Locate the cell with the specified text and output its [x, y] center coordinate. 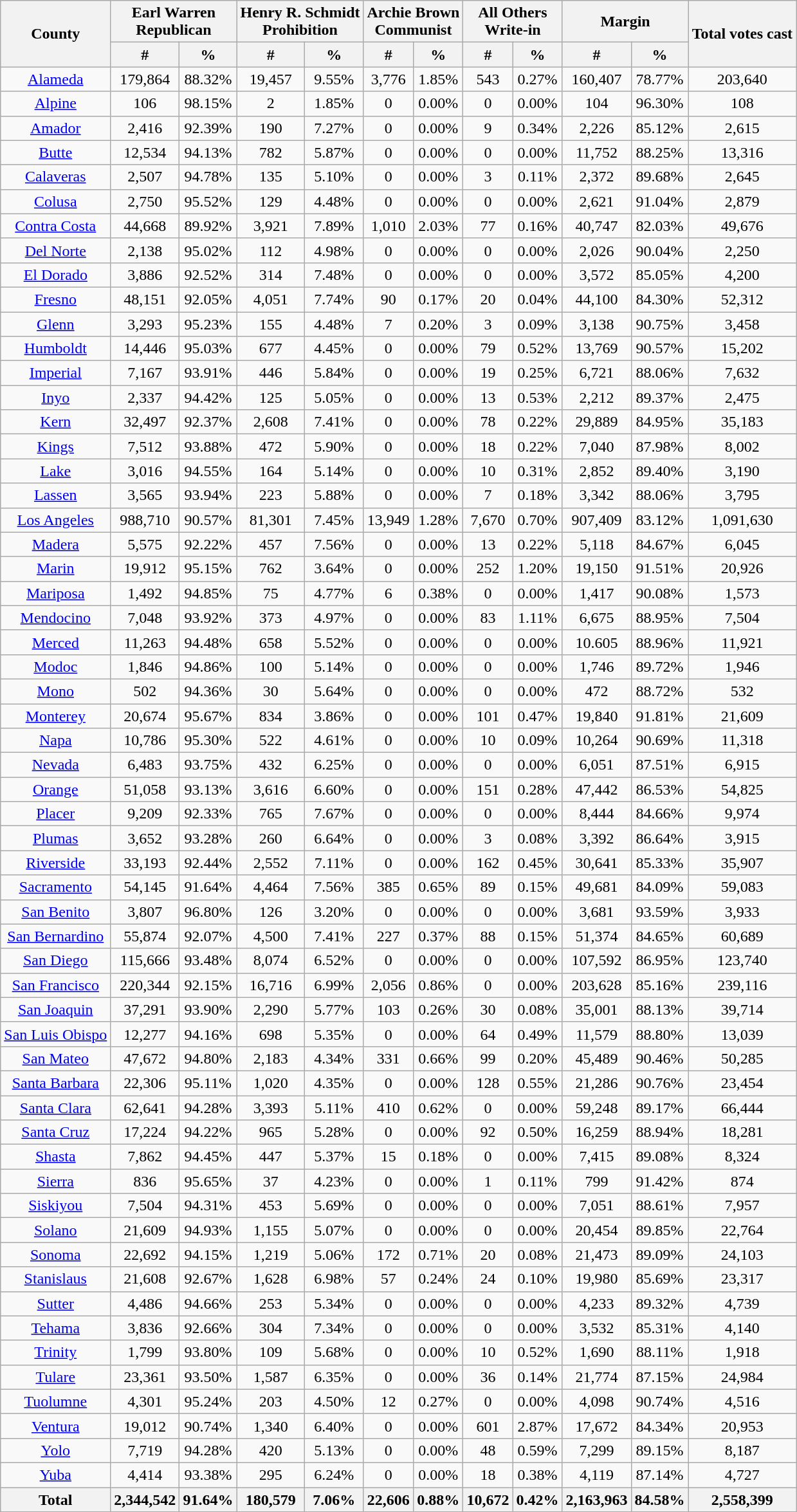
89.40% [660, 471]
Margin [625, 22]
50,285 [742, 1058]
7,299 [597, 1450]
93.94% [208, 495]
94.93% [208, 1230]
84.67% [660, 544]
0.50% [538, 1132]
78.77% [660, 79]
84.95% [660, 422]
3,795 [742, 495]
Madera [55, 544]
7,957 [742, 1206]
3,921 [271, 226]
20,674 [145, 716]
Mono [55, 691]
453 [271, 1206]
Amador [55, 128]
Santa Clara [55, 1107]
13,949 [389, 520]
3,565 [145, 495]
Inyo [55, 398]
24,984 [742, 1377]
32,497 [145, 422]
0.55% [538, 1083]
86.64% [660, 838]
7,040 [597, 447]
155 [271, 324]
93.90% [208, 1010]
Siskiyou [55, 1206]
89.08% [660, 1157]
295 [271, 1475]
698 [271, 1034]
57 [389, 1279]
29,889 [597, 422]
11,921 [742, 642]
5.10% [334, 177]
11,318 [742, 741]
6.25% [334, 765]
Kings [55, 447]
89.92% [208, 226]
94.78% [208, 177]
11,579 [597, 1034]
203,628 [597, 985]
18,281 [742, 1132]
88.96% [660, 642]
90.46% [660, 1058]
92 [488, 1132]
12,277 [145, 1034]
94.15% [208, 1255]
2,344,542 [145, 1500]
108 [742, 104]
3,392 [597, 838]
5.69% [334, 1206]
0.28% [538, 789]
834 [271, 716]
7,415 [597, 1157]
San Francisco [55, 985]
0.17% [437, 299]
162 [488, 863]
457 [271, 544]
88 [488, 936]
2,226 [597, 128]
Los Angeles [55, 520]
7,670 [488, 520]
115,666 [145, 961]
2,138 [145, 250]
77 [488, 226]
60,689 [742, 936]
432 [271, 765]
1,918 [742, 1352]
84.34% [660, 1426]
95.30% [208, 741]
2,645 [742, 177]
94.86% [208, 667]
13,039 [742, 1034]
2,621 [597, 201]
85.69% [660, 1279]
Tuolumne [55, 1401]
94.13% [208, 152]
88.61% [660, 1206]
44,668 [145, 226]
420 [271, 1450]
Mariposa [55, 593]
4,098 [597, 1401]
Stanislaus [55, 1279]
16,259 [597, 1132]
San Mateo [55, 1058]
532 [742, 691]
0.25% [538, 373]
11,752 [597, 152]
95.52% [208, 201]
3,138 [597, 324]
Yolo [55, 1450]
95.02% [208, 250]
410 [389, 1107]
988,710 [145, 520]
6.98% [334, 1279]
1,587 [271, 1377]
91.42% [660, 1181]
907,409 [597, 520]
Earl WarrenRepublican [174, 22]
94.55% [208, 471]
Butte [55, 152]
95.15% [208, 569]
9,209 [145, 814]
Merced [55, 642]
128 [488, 1083]
0.14% [538, 1377]
96.80% [208, 912]
86.95% [660, 961]
7,167 [145, 373]
4,119 [597, 1475]
93.92% [208, 618]
10,264 [597, 741]
Lake [55, 471]
Archie BrownCommunist [413, 22]
88.72% [660, 691]
0.37% [437, 936]
5.88% [334, 495]
22,606 [389, 1500]
93.48% [208, 961]
1,628 [271, 1279]
227 [389, 936]
160,407 [597, 79]
94.16% [208, 1034]
Orange [55, 789]
5.64% [334, 691]
106 [145, 104]
9 [488, 128]
3,190 [742, 471]
24,103 [742, 1255]
Colusa [55, 201]
Yuba [55, 1475]
6.60% [334, 789]
98.15% [208, 104]
95.23% [208, 324]
Sutter [55, 1304]
15,202 [742, 349]
35,907 [742, 863]
35,183 [742, 422]
1,690 [597, 1352]
151 [488, 789]
3.64% [334, 569]
836 [145, 1181]
20,953 [742, 1426]
2,250 [742, 250]
5.07% [334, 1230]
40,747 [597, 226]
Fresno [55, 299]
Sonoma [55, 1255]
4.35% [334, 1083]
2,337 [145, 398]
3,933 [742, 912]
2,026 [597, 250]
21,608 [145, 1279]
84.30% [660, 299]
0.71% [437, 1255]
94.36% [208, 691]
4.34% [334, 1058]
2,475 [742, 398]
4,301 [145, 1401]
304 [271, 1328]
1 [488, 1181]
129 [271, 201]
4,486 [145, 1304]
8,324 [742, 1157]
92.67% [208, 1279]
2,290 [271, 1010]
5.34% [334, 1304]
54,145 [145, 887]
0.10% [538, 1279]
Sacramento [55, 887]
19,150 [597, 569]
95.24% [208, 1401]
7.74% [334, 299]
0.47% [538, 716]
San Diego [55, 961]
92.05% [208, 299]
Nevada [55, 765]
2,615 [742, 128]
4,727 [742, 1475]
0.59% [538, 1450]
64 [488, 1034]
84.66% [660, 814]
126 [271, 912]
5.90% [334, 447]
0.88% [437, 1500]
San Joaquin [55, 1010]
90.75% [660, 324]
1,010 [389, 226]
91.04% [660, 201]
2,852 [597, 471]
172 [389, 1255]
179,864 [145, 79]
83.12% [660, 520]
253 [271, 1304]
4,140 [742, 1328]
Del Norte [55, 250]
12,534 [145, 152]
0.45% [538, 863]
658 [271, 642]
1,799 [145, 1352]
601 [488, 1426]
3,016 [145, 471]
30,641 [597, 863]
88.94% [660, 1132]
373 [271, 618]
92.15% [208, 985]
1,219 [271, 1255]
90.69% [660, 741]
2,552 [271, 863]
3,681 [597, 912]
543 [488, 79]
94.85% [208, 593]
20,926 [742, 569]
93.13% [208, 789]
78 [488, 422]
6,915 [742, 765]
502 [145, 691]
93.88% [208, 447]
2 [271, 104]
4,500 [271, 936]
4.23% [334, 1181]
Glenn [55, 324]
1.28% [437, 520]
19 [488, 373]
88.11% [660, 1352]
3.86% [334, 716]
3,915 [742, 838]
6,675 [597, 618]
2,372 [597, 177]
107,592 [597, 961]
85.16% [660, 985]
92.33% [208, 814]
93.38% [208, 1475]
2,879 [742, 201]
10,786 [145, 741]
93.50% [208, 1377]
7.45% [334, 520]
3,776 [389, 79]
7.11% [334, 863]
12 [389, 1401]
5,575 [145, 544]
4,739 [742, 1304]
7.48% [334, 275]
4,233 [597, 1304]
0.24% [437, 1279]
Kern [55, 422]
0.26% [437, 1010]
66,444 [742, 1107]
88.32% [208, 79]
24 [488, 1279]
9.55% [334, 79]
84.58% [660, 1500]
Riverside [55, 863]
4,414 [145, 1475]
101 [488, 716]
8,074 [271, 961]
45,489 [597, 1058]
21,473 [597, 1255]
104 [597, 104]
92.44% [208, 863]
6.99% [334, 985]
85.33% [660, 863]
1.20% [538, 569]
Plumas [55, 838]
3,886 [145, 275]
59,083 [742, 887]
Tulare [55, 1377]
13,316 [742, 152]
17,672 [597, 1426]
Sierra [55, 1181]
Solano [55, 1230]
3,652 [145, 838]
92.66% [208, 1328]
180,579 [271, 1500]
0.16% [538, 226]
Henry R. SchmidtProhibition [300, 22]
San Luis Obispo [55, 1034]
89 [488, 887]
22,764 [742, 1230]
99 [488, 1058]
6,045 [742, 544]
223 [271, 495]
6,721 [597, 373]
85.05% [660, 275]
0.66% [437, 1058]
5.13% [334, 1450]
47,442 [597, 789]
94.48% [208, 642]
7.67% [334, 814]
All OthersWrite-in [513, 22]
86.53% [660, 789]
8,002 [742, 447]
19,457 [271, 79]
239,116 [742, 985]
0.65% [437, 887]
Lassen [55, 495]
Alpine [55, 104]
37,291 [145, 1010]
15 [389, 1157]
2,183 [271, 1058]
0.34% [538, 128]
Imperial [55, 373]
1,492 [145, 593]
103 [389, 1010]
San Benito [55, 912]
7.06% [334, 1500]
95.67% [208, 716]
0.62% [437, 1107]
762 [271, 569]
3,293 [145, 324]
49,681 [597, 887]
5.68% [334, 1352]
2,416 [145, 128]
94.42% [208, 398]
4.98% [334, 250]
7.89% [334, 226]
85.31% [660, 1328]
5.37% [334, 1157]
2,507 [145, 177]
90 [389, 299]
93.59% [660, 912]
7,048 [145, 618]
385 [389, 887]
49,676 [742, 226]
91.51% [660, 569]
75 [271, 593]
260 [271, 838]
3,572 [597, 275]
Santa Barbara [55, 1083]
87.14% [660, 1475]
47,672 [145, 1058]
112 [271, 250]
5.06% [334, 1255]
5.05% [334, 398]
35,001 [597, 1010]
0.49% [538, 1034]
21,286 [597, 1083]
84.65% [660, 936]
6.64% [334, 838]
2,163,963 [597, 1500]
Santa Cruz [55, 1132]
94.31% [208, 1206]
48,151 [145, 299]
5,118 [597, 544]
1,946 [742, 667]
36 [488, 1377]
3,393 [271, 1107]
87.51% [660, 765]
5.28% [334, 1132]
92.52% [208, 275]
0.04% [538, 299]
51,374 [597, 936]
Contra Costa [55, 226]
Shasta [55, 1157]
4.45% [334, 349]
Total votes cast [742, 33]
9,974 [742, 814]
19,912 [145, 569]
2,608 [271, 422]
90.76% [660, 1083]
3,836 [145, 1328]
4,200 [742, 275]
4.50% [334, 1401]
El Dorado [55, 275]
88.95% [660, 618]
52,312 [742, 299]
94.66% [208, 1304]
252 [488, 569]
6.52% [334, 961]
3,532 [597, 1328]
1,155 [271, 1230]
21,774 [597, 1377]
7,719 [145, 1450]
0.86% [437, 985]
2.03% [437, 226]
799 [597, 1181]
1,091,630 [742, 520]
16,716 [271, 985]
39,714 [742, 1010]
10.605 [597, 642]
135 [271, 177]
Calaveras [55, 177]
5.84% [334, 373]
677 [271, 349]
6,483 [145, 765]
Tehama [55, 1328]
96.30% [660, 104]
14,446 [145, 349]
1,746 [597, 667]
94.80% [208, 1058]
37 [271, 1181]
93.80% [208, 1352]
22,692 [145, 1255]
Ventura [55, 1426]
5.35% [334, 1034]
446 [271, 373]
17,224 [145, 1132]
83 [488, 618]
89.17% [660, 1107]
3,458 [742, 324]
55,874 [145, 936]
1,846 [145, 667]
89.85% [660, 1230]
93.75% [208, 765]
48 [488, 1450]
2.87% [538, 1426]
94.22% [208, 1132]
89.32% [660, 1304]
2,212 [597, 398]
93.91% [208, 373]
4,464 [271, 887]
965 [271, 1132]
Alameda [55, 79]
0.42% [538, 1500]
314 [271, 275]
4,516 [742, 1401]
62,641 [145, 1107]
23,361 [145, 1377]
7,051 [597, 1206]
88.25% [660, 152]
59,248 [597, 1107]
7,862 [145, 1157]
33,193 [145, 863]
94.45% [208, 1157]
44,100 [597, 299]
1,340 [271, 1426]
Total [55, 1500]
3,616 [271, 789]
89.72% [660, 667]
1,020 [271, 1083]
3,807 [145, 912]
5.87% [334, 152]
109 [271, 1352]
11,263 [145, 642]
84.09% [660, 887]
91.81% [660, 716]
81,301 [271, 520]
4.97% [334, 618]
782 [271, 152]
90.08% [660, 593]
6,051 [597, 765]
874 [742, 1181]
Monterey [55, 716]
89.15% [660, 1450]
88.13% [660, 1010]
Trinity [55, 1352]
85.12% [660, 128]
92.22% [208, 544]
5.77% [334, 1010]
95.65% [208, 1181]
125 [271, 398]
5.52% [334, 642]
95.11% [208, 1083]
8,444 [597, 814]
92.39% [208, 128]
Mendocino [55, 618]
1,417 [597, 593]
Napa [55, 741]
4.61% [334, 741]
2,558,399 [742, 1500]
20,454 [597, 1230]
7,512 [145, 447]
164 [271, 471]
90.04% [660, 250]
7.27% [334, 128]
331 [389, 1058]
220,344 [145, 985]
8,187 [742, 1450]
Marin [55, 569]
92.37% [208, 422]
Humboldt [55, 349]
79 [488, 349]
203,640 [742, 79]
2,056 [389, 985]
51,058 [145, 789]
95.03% [208, 349]
0.31% [538, 471]
7,632 [742, 373]
6.35% [334, 1377]
88.80% [660, 1034]
3,342 [597, 495]
92.07% [208, 936]
2,750 [145, 201]
87.98% [660, 447]
San Bernardino [55, 936]
23,317 [742, 1279]
6.24% [334, 1475]
4.77% [334, 593]
County [55, 33]
6 [389, 593]
19,012 [145, 1426]
Placer [55, 814]
Modoc [55, 667]
0.70% [538, 520]
82.03% [660, 226]
89.09% [660, 1255]
93.28% [208, 838]
23,454 [742, 1083]
4,051 [271, 299]
22,306 [145, 1083]
54,825 [742, 789]
522 [271, 741]
100 [271, 667]
13,769 [597, 349]
765 [271, 814]
6.40% [334, 1426]
89.68% [660, 177]
7.34% [334, 1328]
10,672 [488, 1500]
447 [271, 1157]
203 [271, 1401]
19,840 [597, 716]
89.37% [660, 398]
1,573 [742, 593]
123,740 [742, 961]
5.11% [334, 1107]
190 [271, 128]
0.53% [538, 398]
87.15% [660, 1377]
3.20% [334, 912]
19,980 [597, 1279]
1.11% [538, 618]
